Provide the [x, y] coordinate of the cell's center where the given text is located.  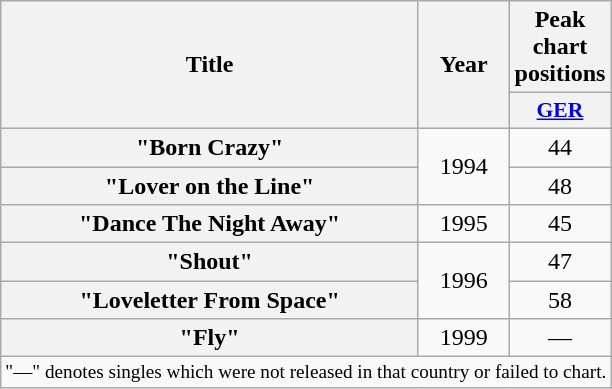
47 [560, 262]
44 [560, 147]
58 [560, 300]
48 [560, 185]
"Fly" [210, 338]
GER [560, 111]
"Dance The Night Away" [210, 224]
1996 [464, 281]
Title [210, 65]
1999 [464, 338]
"Lover on the Line" [210, 185]
Peak chart positions [560, 47]
1995 [464, 224]
45 [560, 224]
— [560, 338]
"Loveletter From Space" [210, 300]
"Born Crazy" [210, 147]
1994 [464, 166]
Year [464, 65]
"Shout" [210, 262]
"—" denotes singles which were not released in that country or failed to chart. [306, 373]
